Pinpoint the cell where the given text exists, returning its [X, Y] midpoint coordinate. 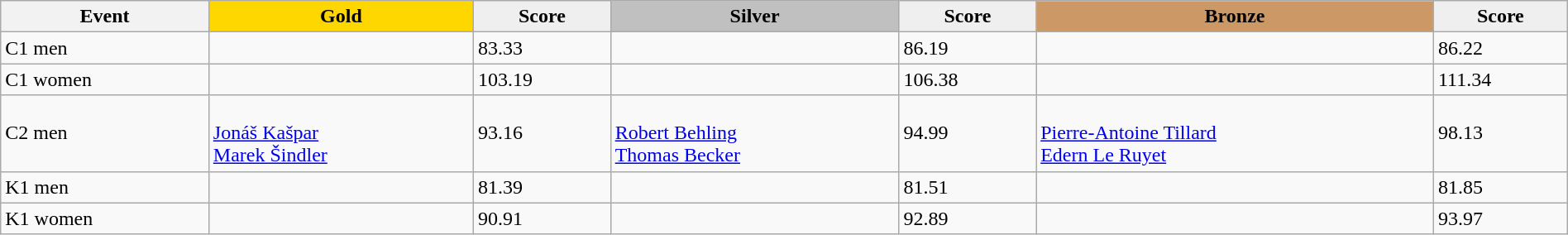
103.19 [543, 79]
98.13 [1500, 133]
81.39 [543, 187]
93.16 [543, 133]
Robert BehlingThomas Becker [754, 133]
C1 men [105, 48]
K1 men [105, 187]
93.97 [1500, 218]
Pierre-Antoine TillardEdern Le Ruyet [1236, 133]
106.38 [968, 79]
C2 men [105, 133]
86.19 [968, 48]
C1 women [105, 79]
83.33 [543, 48]
94.99 [968, 133]
Gold [341, 17]
86.22 [1500, 48]
Jonáš KašparMarek Šindler [341, 133]
K1 women [105, 218]
92.89 [968, 218]
Event [105, 17]
Silver [754, 17]
Bronze [1236, 17]
81.85 [1500, 187]
81.51 [968, 187]
90.91 [543, 218]
111.34 [1500, 79]
